Capture the cell that displays the provided text and extract its [x, y] central coordinate. 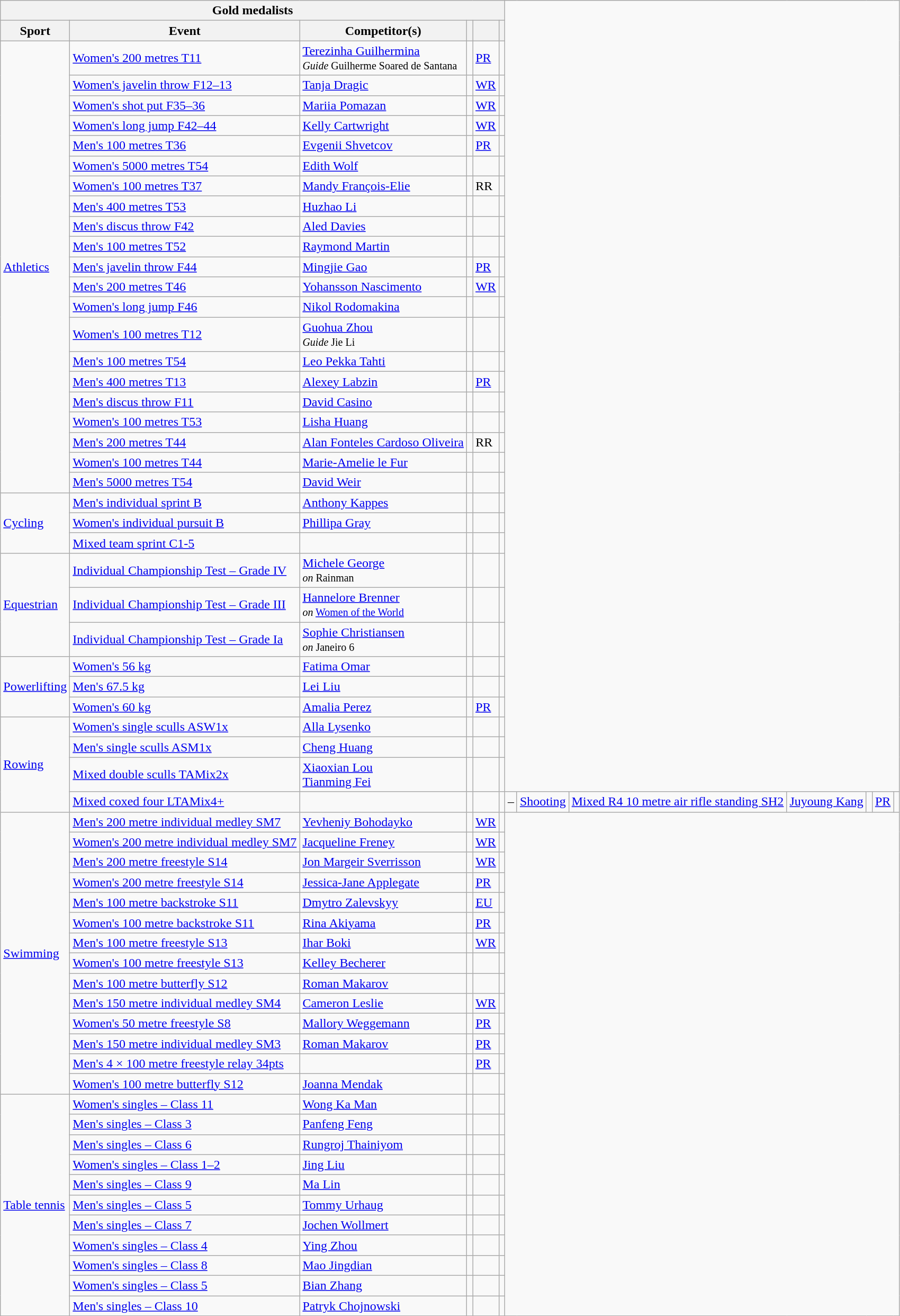
Men's individual sprint B [185, 503]
Swimming [35, 953]
Women's singles – Class 11 [185, 1104]
Men's singles – Class 10 [185, 1305]
Women's single sculls ASW1x [185, 727]
Women's 200 metres T11 [185, 58]
Men's singles – Class 7 [185, 1225]
Mallory Weggemann [383, 1024]
Panfeng Feng [383, 1124]
Men's singles – Class 9 [185, 1185]
Evgenii Shvetcov [383, 146]
Powerlifting [35, 687]
Men's 100 metres T52 [185, 246]
Women's shot put F35–36 [185, 105]
Shooting [543, 802]
Sport [35, 31]
David Weir [383, 482]
Guohua ZhouGuide Jie Li [383, 335]
Women's 100 metres T53 [185, 422]
Women's 100 metre backstroke S11 [185, 923]
Michele Georgeon Rainman [383, 570]
Raymond Martin [383, 246]
Men's 100 metres T36 [185, 146]
Women's 200 metre freestyle S14 [185, 882]
Women's 50 metre freestyle S8 [185, 1024]
Women's 100 metres T37 [185, 186]
Women's 5000 metres T54 [185, 166]
Men's 100 metre butterfly S12 [185, 983]
Rungroj Thainiyom [383, 1144]
Women's singles – Class 1–2 [185, 1165]
Jessica-Jane Applegate [383, 882]
Women's 100 metre butterfly S12 [185, 1084]
David Casino [383, 402]
Wong Ka Man [383, 1104]
Women's long jump F46 [185, 307]
Yevheniy Bohodayko [383, 822]
Alan Fonteles Cardoso Oliveira [383, 442]
Men's 5000 metres T54 [185, 482]
Ma Lin [383, 1185]
Edith Wolf [383, 166]
Amalia Perez [383, 707]
Kelley Becherer [383, 963]
Men's 67.5 kg [185, 687]
Event [185, 31]
Rowing [35, 765]
Tommy Urhaug [383, 1205]
Women's javelin throw F12–13 [185, 85]
Men's discus throw F42 [185, 226]
Ihar Boki [383, 943]
Men's singles – Class 3 [185, 1124]
Men's 200 metres T44 [185, 442]
Lei Liu [383, 687]
Mandy François-Elie [383, 186]
Kelly Cartwright [383, 126]
Rina Akiyama [383, 923]
Women's 100 metre freestyle S13 [185, 963]
Women's 100 metres T44 [185, 462]
Women's singles – Class 4 [185, 1245]
Men's 100 metre backstroke S11 [185, 902]
Phillipa Gray [383, 523]
Men's 200 metre individual medley SM7 [185, 822]
Alla Lysenko [383, 727]
Lisha Huang [383, 422]
Yohansson Nascimento [383, 287]
Mingjie Gao [383, 266]
Dmytro Zalevskyy [383, 902]
Mixed team sprint C1-5 [185, 543]
Jon Margeir Sverrisson [383, 862]
Men's 100 metres T54 [185, 362]
EU [486, 902]
Men's javelin throw F44 [185, 266]
Table tennis [35, 1205]
Nikol Rodomakina [383, 307]
Individual Championship Test – Grade Ia [185, 639]
Men's 400 metres T13 [185, 382]
Aled Davies [383, 226]
Hannelore Brenneron Women of the World [383, 605]
Women's 56 kg [185, 667]
Mixed R4 10 metre air rifle standing SH2 [678, 802]
Men's singles – Class 5 [185, 1205]
Sophie Christiansenon Janeiro 6 [383, 639]
Competitor(s) [383, 31]
Individual Championship Test – Grade IV [185, 570]
Men's 100 metre freestyle S13 [185, 943]
Men's discus throw F11 [185, 402]
Men's 200 metres T46 [185, 287]
Terezinha GuilherminaGuide Guilherme Soared de Santana [383, 58]
Tanja Dragic [383, 85]
Men's 4 × 100 metre freestyle relay 34pts [185, 1064]
Anthony Kappes [383, 503]
Cycling [35, 523]
Leo Pekka Tahti [383, 362]
Men's 150 metre individual medley SM3 [185, 1044]
Mao Jingdian [383, 1265]
Men's 200 metre freestyle S14 [185, 862]
Xiaoxian LouTianming Fei [383, 774]
Men's single sculls ASM1x [185, 747]
Individual Championship Test – Grade III [185, 605]
Athletics [35, 267]
Huzhao Li [383, 206]
Fatima Omar [383, 667]
Cheng Huang [383, 747]
Women's 100 metres T12 [185, 335]
Jing Liu [383, 1165]
Ying Zhou [383, 1245]
Marie-Amelie le Fur [383, 462]
Mixed double sculls TAMix2x [185, 774]
Men's singles – Class 6 [185, 1144]
Women's singles – Class 8 [185, 1265]
Women's long jump F42–44 [185, 126]
Juyoung Kang [826, 802]
Men's 400 metres T53 [185, 206]
Women's 60 kg [185, 707]
Bian Zhang [383, 1285]
Jacqueline Freney [383, 842]
Equestrian [35, 605]
Joanna Mendak [383, 1084]
Mariia Pomazan [383, 105]
Gold medalists [253, 11]
Women's 200 metre individual medley SM7 [185, 842]
Women's individual pursuit B [185, 523]
Men's 150 metre individual medley SM4 [185, 1004]
Cameron Leslie [383, 1004]
Alexey Labzin [383, 382]
Jochen Wollmert [383, 1225]
– [510, 802]
Mixed coxed four LTAMix4+ [185, 802]
Patryk Chojnowski [383, 1305]
Women's singles – Class 5 [185, 1285]
